Determine the (x, y) coordinate at the center of the cell enclosing the given text.  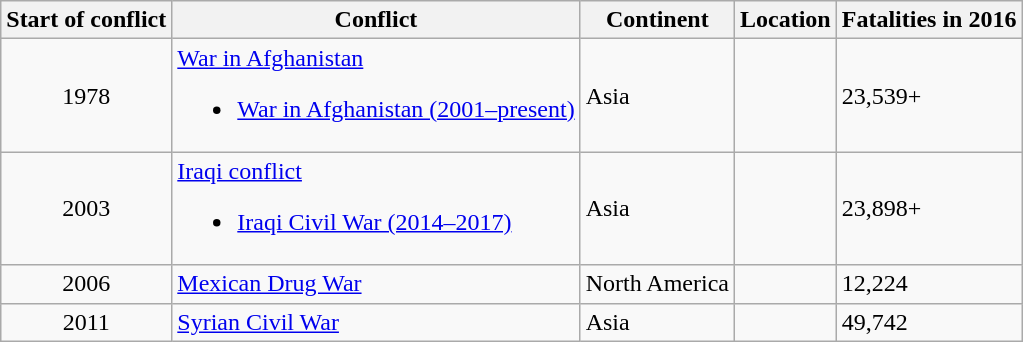
Mexican Drug War (376, 284)
War in AfghanistanWar in Afghanistan (2001–present) (376, 96)
2003 (86, 208)
12,224 (929, 284)
Conflict (376, 20)
North America (657, 284)
2006 (86, 284)
1978 (86, 96)
23,539+ (929, 96)
Syrian Civil War (376, 322)
Location (786, 20)
23,898+ (929, 208)
Continent (657, 20)
Fatalities in 2016 (929, 20)
2011 (86, 322)
Iraqi conflictIraqi Civil War (2014–2017) (376, 208)
Start of conflict (86, 20)
49,742 (929, 322)
